Detect which cell encompasses the target text, then output its [X, Y] center coordinate. 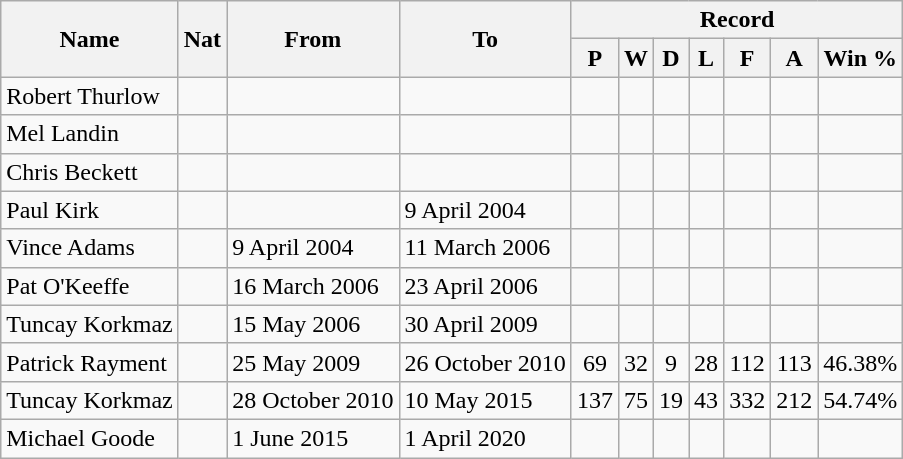
Vince Adams [90, 248]
Patrick Rayment [90, 362]
54.74% [860, 400]
Win % [860, 58]
F [748, 58]
9 [670, 362]
D [670, 58]
30 April 2009 [485, 324]
Michael Goode [90, 438]
A [794, 58]
Chris Beckett [90, 172]
To [485, 39]
137 [594, 400]
23 April 2006 [485, 286]
W [636, 58]
75 [636, 400]
46.38% [860, 362]
16 March 2006 [313, 286]
Pat O'Keeffe [90, 286]
Record [736, 20]
1 April 2020 [485, 438]
112 [748, 362]
28 [706, 362]
212 [794, 400]
Robert Thurlow [90, 96]
43 [706, 400]
10 May 2015 [485, 400]
From [313, 39]
P [594, 58]
26 October 2010 [485, 362]
69 [594, 362]
L [706, 58]
28 October 2010 [313, 400]
1 June 2015 [313, 438]
113 [794, 362]
11 March 2006 [485, 248]
25 May 2009 [313, 362]
332 [748, 400]
Name [90, 39]
Mel Landin [90, 134]
32 [636, 362]
15 May 2006 [313, 324]
Nat [202, 39]
19 [670, 400]
Paul Kirk [90, 210]
